Capture the cell that displays the provided text and extract its [X, Y] central coordinate. 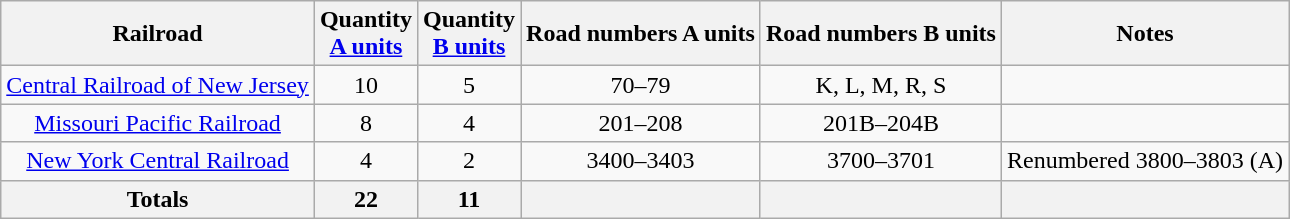
11 [468, 199]
Railroad [158, 34]
70–79 [641, 85]
22 [366, 199]
New York Central Railroad [158, 161]
10 [366, 85]
Central Railroad of New Jersey [158, 85]
QuantityB units [468, 34]
3400–3403 [641, 161]
2 [468, 161]
K, L, M, R, S [880, 85]
201–208 [641, 123]
3700–3701 [880, 161]
Totals [158, 199]
Road numbers B units [880, 34]
Renumbered 3800–3803 (A) [1144, 161]
201B–204B [880, 123]
Notes [1144, 34]
Road numbers A units [641, 34]
5 [468, 85]
QuantityA units [366, 34]
Missouri Pacific Railroad [158, 123]
8 [366, 123]
